From the cell containing the given text, extract its center point as [X, Y] coordinate. 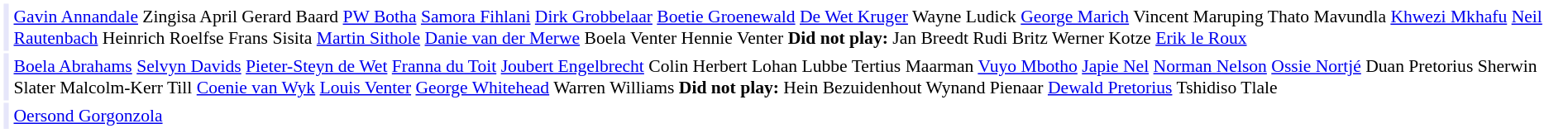
Oersond Gorgonzola [788, 116]
